Return the [x, y] coordinate for the center point of the cell that contains the specified text.  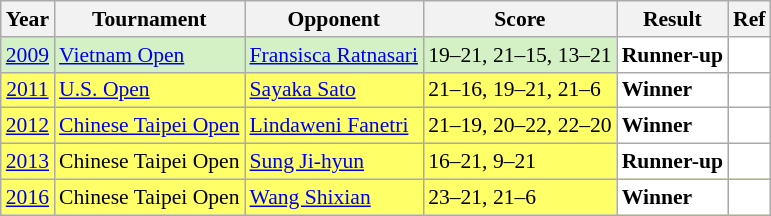
Year [28, 19]
2011 [28, 90]
2016 [28, 197]
2012 [28, 126]
23–21, 21–6 [520, 197]
Wang Shixian [334, 197]
U.S. Open [149, 90]
Vietnam Open [149, 55]
Sung Ji-hyun [334, 162]
Ref [749, 19]
21–16, 19–21, 21–6 [520, 90]
16–21, 9–21 [520, 162]
Lindaweni Fanetri [334, 126]
2013 [28, 162]
19–21, 21–15, 13–21 [520, 55]
Sayaka Sato [334, 90]
21–19, 20–22, 22–20 [520, 126]
Fransisca Ratnasari [334, 55]
2009 [28, 55]
Opponent [334, 19]
Result [672, 19]
Score [520, 19]
Tournament [149, 19]
